Output the (X, Y) coordinate of the center of the cell containing the given text.  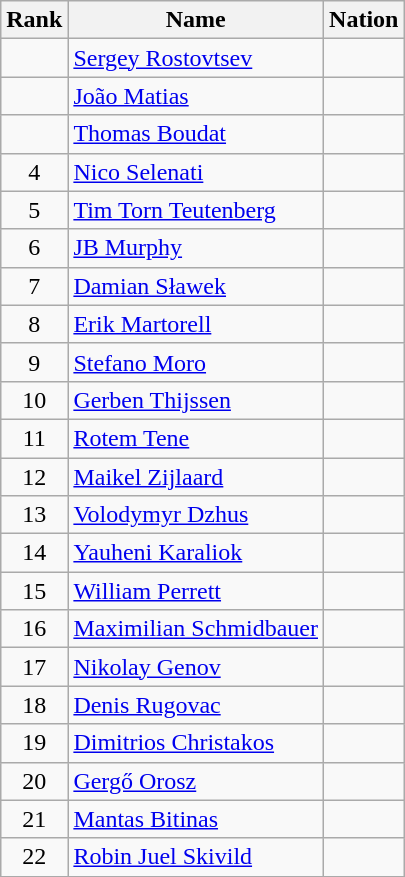
22 (34, 857)
Volodymyr Dzhus (196, 515)
William Perrett (196, 591)
Gerben Thijssen (196, 400)
Thomas Boudat (196, 134)
5 (34, 210)
Sergey Rostovtsev (196, 58)
4 (34, 172)
João Matias (196, 96)
10 (34, 400)
9 (34, 362)
17 (34, 667)
16 (34, 629)
Tim Torn Teutenberg (196, 210)
Gergő Orosz (196, 781)
Rotem Tene (196, 438)
Nation (364, 20)
Denis Rugovac (196, 705)
Damian Sławek (196, 286)
Robin Juel Skivild (196, 857)
6 (34, 248)
11 (34, 438)
15 (34, 591)
19 (34, 743)
Nikolay Genov (196, 667)
Stefano Moro (196, 362)
Maximilian Schmidbauer (196, 629)
Mantas Bitinas (196, 819)
18 (34, 705)
JB Murphy (196, 248)
13 (34, 515)
Erik Martorell (196, 324)
20 (34, 781)
Maikel Zijlaard (196, 477)
21 (34, 819)
8 (34, 324)
Name (196, 20)
Nico Selenati (196, 172)
12 (34, 477)
Dimitrios Christakos (196, 743)
7 (34, 286)
Yauheni Karaliok (196, 553)
14 (34, 553)
Rank (34, 20)
